Output the (X, Y) coordinate of the center of the cell containing the given text.  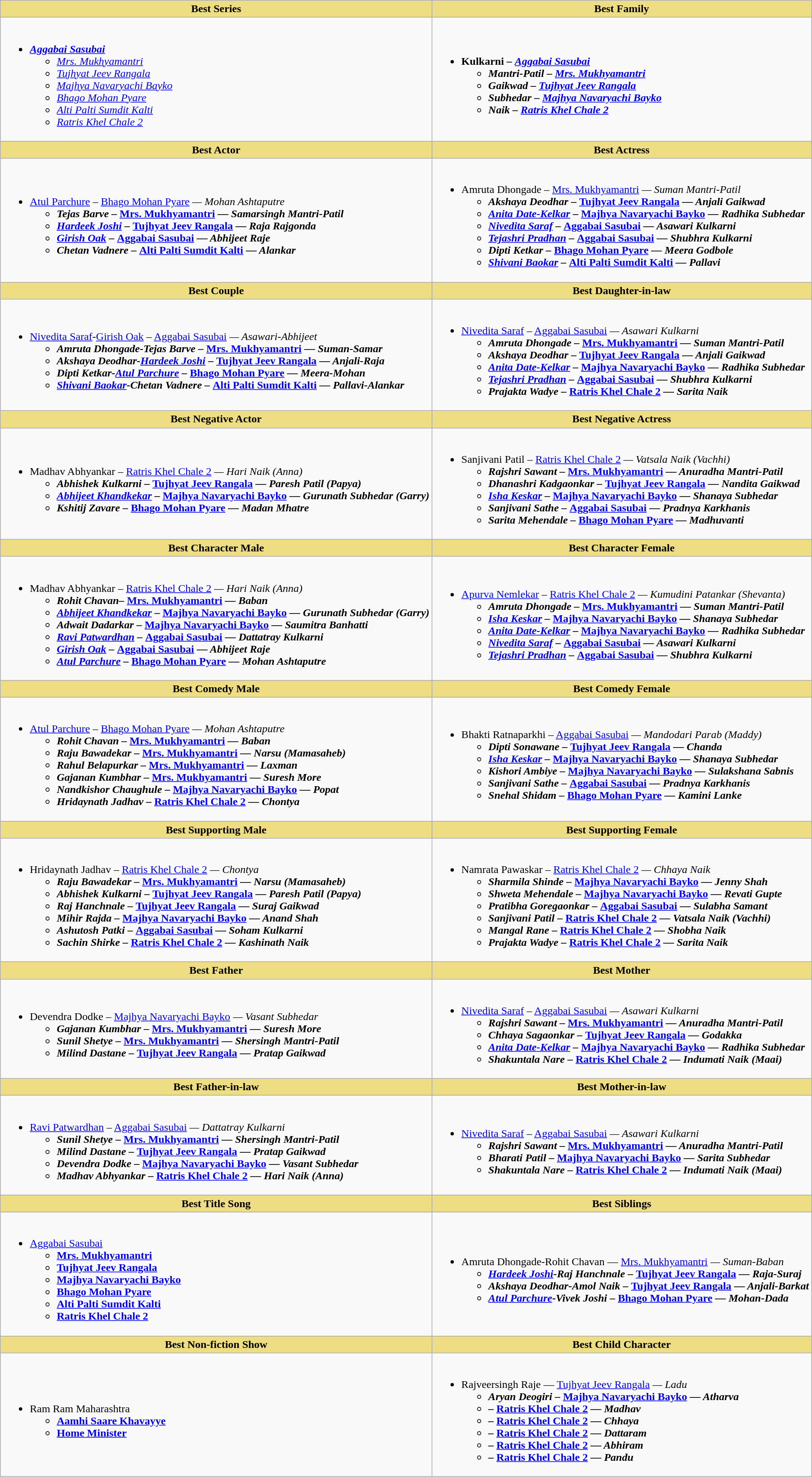
Best Family (622, 9)
Best Father (216, 971)
Best Character Female (622, 548)
Best Series (216, 9)
Best Comedy Female (622, 689)
Best Supporting Female (622, 830)
Best Daughter-in-law (622, 291)
Best Actress (622, 150)
Best Supporting Male (216, 830)
Kulkarni – Aggabai SasubaiMantri-Patil – Mrs. MukhyamantriGaikwad – Tujhyat Jeev RangalaSubhedar – Majhya Navaryachi BaykoNaik – Ratris Khel Chale 2 (622, 79)
Best Siblings (622, 1204)
Best Negative Actress (622, 419)
Best Father-in-law (216, 1087)
Best Child Character (622, 1344)
Best Negative Actor (216, 419)
Best Comedy Male (216, 689)
Best Title Song (216, 1204)
Best Non-fiction Show (216, 1344)
Best Couple (216, 291)
Best Mother-in-law (622, 1087)
Best Character Male (216, 548)
Best Actor (216, 150)
Ram Ram MaharashtraAamhi Saare KhavayyeHome Minister (216, 1415)
Best Mother (622, 971)
